Return [x, y] of the center of cell containing provided text 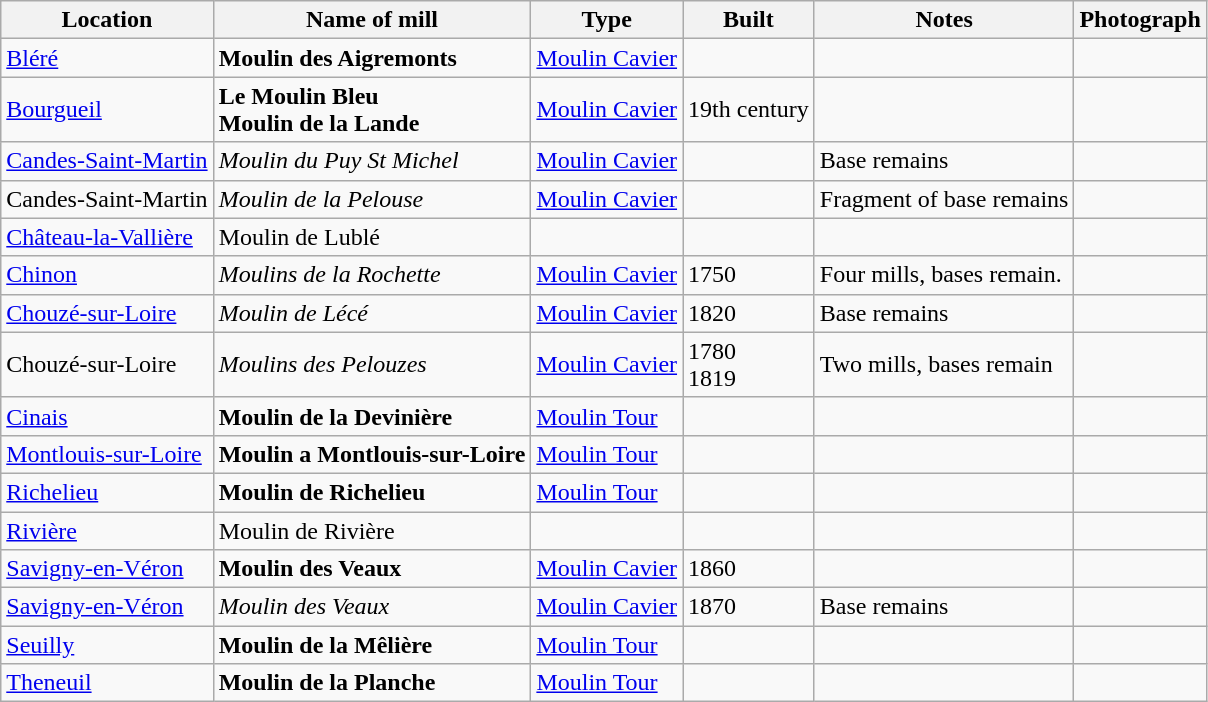
1750 [749, 275]
Bléré [107, 58]
Seuilly [107, 645]
Fragment of base remains [944, 199]
Moulins des Pelouzes [372, 364]
1820 [749, 313]
Four mills, bases remain. [944, 275]
Moulin de Lublé [372, 237]
Location [107, 20]
17801819 [749, 364]
Château-la-Vallière [107, 237]
Moulin de Rivière [372, 531]
1860 [749, 569]
Moulin des Aigremonts [372, 58]
1870 [749, 607]
Richelieu [107, 492]
Moulin a Montlouis-sur-Loire [372, 454]
Photograph [1140, 20]
Montlouis-sur-Loire [107, 454]
Name of mill [372, 20]
Rivière [107, 531]
19th century [749, 110]
Moulin de Richelieu [372, 492]
Theneuil [107, 683]
Two mills, bases remain [944, 364]
Type [607, 20]
Moulins de la Rochette [372, 275]
Moulin de la Planche [372, 683]
Chinon [107, 275]
Moulin de la Devinière [372, 416]
Built [749, 20]
Moulin du Puy St Michel [372, 161]
Cinais [107, 416]
Moulin de Lécé [372, 313]
Le Moulin BleuMoulin de la Lande [372, 110]
Moulin de la Mêlière [372, 645]
Bourgueil [107, 110]
Moulin de la Pelouse [372, 199]
Notes [944, 20]
